Return (x, y) of the center of cell containing provided text 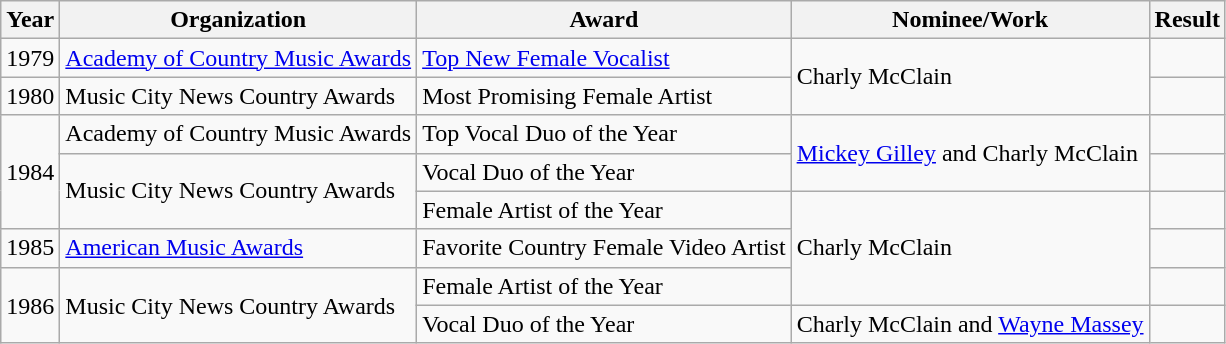
Most Promising Female Artist (604, 96)
Charly McClain and Wayne Massey (970, 324)
Year (30, 20)
1985 (30, 248)
Award (604, 20)
Organization (238, 20)
Top Vocal Duo of the Year (604, 134)
Nominee/Work (970, 20)
Result (1187, 20)
Favorite Country Female Video Artist (604, 248)
Mickey Gilley and Charly McClain (970, 153)
1984 (30, 172)
1979 (30, 58)
Top New Female Vocalist (604, 58)
1986 (30, 305)
American Music Awards (238, 248)
1980 (30, 96)
